Find where the given text appears and provide that cell's center as (X, Y) coordinate. 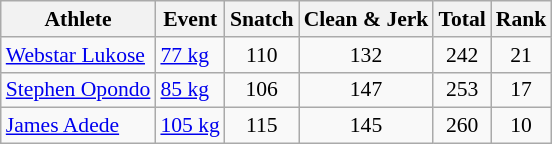
77 kg (190, 55)
145 (366, 126)
242 (462, 55)
253 (462, 90)
115 (262, 126)
132 (366, 55)
Athlete (78, 19)
Stephen Opondo (78, 90)
Total (462, 19)
Rank (522, 19)
James Adede (78, 126)
260 (462, 126)
10 (522, 126)
105 kg (190, 126)
Webstar Lukose (78, 55)
106 (262, 90)
147 (366, 90)
Clean & Jerk (366, 19)
110 (262, 55)
85 kg (190, 90)
17 (522, 90)
21 (522, 55)
Snatch (262, 19)
Event (190, 19)
